Return the (x, y) coordinate for the center point of the cell that contains the specified text.  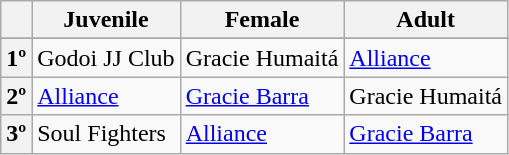
Juvenile (106, 20)
Godoi JJ Club (106, 58)
2º (16, 96)
3º (16, 134)
Soul Fighters (106, 134)
Adult (426, 20)
Female (262, 20)
1º (16, 58)
